Search for the cell housing the specified text and yield its (X, Y) center coordinate. 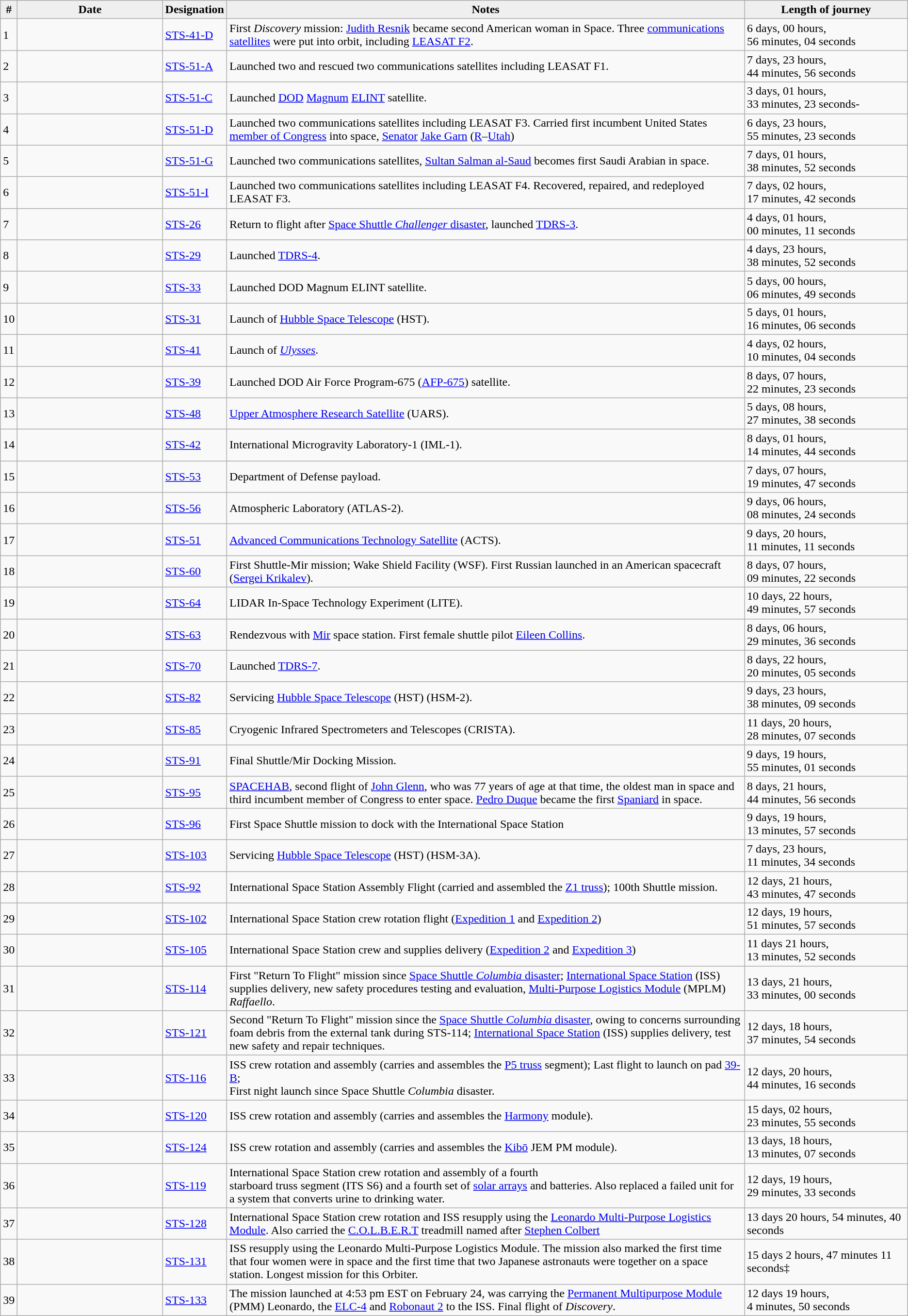
STS-26 (195, 224)
4 days, 01 hours, 00 minutes, 11 seconds (827, 224)
International Space Station Assembly Flight (carried and assembled the Z1 truss); 100th Shuttle mission. (486, 887)
39 (9, 1300)
STS-121 (195, 1033)
International Space Station crew rotation flight (Expedition 1 and Expedition 2) (486, 919)
Advanced Communications Technology Satellite (ACTS). (486, 540)
8 days, 06 hours, 29 minutes, 36 seconds (827, 635)
12 days, 19 hours, 51 minutes, 57 seconds (827, 919)
8 days, 07 hours, 22 minutes, 23 seconds (827, 381)
9 (9, 287)
4 days, 02 hours, 10 minutes, 04 seconds (827, 350)
STS-128 (195, 1224)
10 (9, 318)
3 days, 01 hours, 33 minutes, 23 seconds- (827, 98)
7 days, 23 hours, 11 minutes, 34 seconds (827, 855)
STS-63 (195, 635)
7 days, 23 hours, 44 minutes, 56 seconds (827, 66)
Date (90, 10)
STS-96 (195, 824)
11 (9, 350)
Launched TDRS-4. (486, 255)
# (9, 10)
4 (9, 129)
STS-51-A (195, 66)
8 days, 22 hours, 20 minutes, 05 seconds (827, 666)
STS-60 (195, 572)
Launched two communications satellites, Sultan Salman al-Saud becomes first Saudi Arabian in space. (486, 161)
12 days 19 hours, 4 minutes, 50 seconds (827, 1300)
5 days, 01 hours, 16 minutes, 06 seconds (827, 318)
30 (9, 950)
STS-131 (195, 1262)
STS-51-D (195, 129)
9 days, 06 hours, 08 minutes, 24 seconds (827, 509)
13 days 20 hours, 54 minutes, 40 seconds (827, 1224)
12 days, 19 hours, 29 minutes, 33 seconds (827, 1185)
7 days, 01 hours, 38 minutes, 52 seconds (827, 161)
International Microgravity Laboratory-1 (IML-1). (486, 445)
STS-51-C (195, 98)
Cryogenic Infrared Spectrometers and Telescopes (CRISTA). (486, 729)
STS-85 (195, 729)
STS-105 (195, 950)
ISS crew rotation and assembly (carries and assembles the Kibō JEM PM module). (486, 1147)
Launch of Ulysses. (486, 350)
25 (9, 792)
13 days, 18 hours, 13 minutes, 07 seconds (827, 1147)
19 (9, 603)
STS-41-D (195, 35)
Notes (486, 10)
31 (9, 988)
12 days, 21 hours, 43 minutes, 47 seconds (827, 887)
35 (9, 1147)
9 days, 19 hours, 13 minutes, 57 seconds (827, 824)
Servicing Hubble Space Telescope (HST) (HSM-3A). (486, 855)
12 (9, 381)
STS-95 (195, 792)
36 (9, 1185)
24 (9, 761)
STS-51-I (195, 192)
1 (9, 35)
Upper Atmosphere Research Satellite (UARS). (486, 413)
10 days, 22 hours, 49 minutes, 57 seconds (827, 603)
13 days, 21 hours, 33 minutes, 00 seconds (827, 988)
2 (9, 66)
33 (9, 1078)
12 days, 20 hours, 44 minutes, 16 seconds (827, 1078)
38 (9, 1262)
STS-103 (195, 855)
STS-56 (195, 509)
37 (9, 1224)
3 (9, 98)
ISS crew rotation and assembly (carries and assembles the Harmony module). (486, 1116)
Return to flight after Space Shuttle Challenger disaster, launched TDRS-3. (486, 224)
STS-102 (195, 919)
32 (9, 1033)
Launched DOD Air Force Program-675 (AFP-675) satellite. (486, 381)
8 days, 01 hours, 14 minutes, 44 seconds (827, 445)
9 days, 20 hours, 11 minutes, 11 seconds (827, 540)
7 (9, 224)
International Space Station crew and supplies delivery (Expedition 2 and Expedition 3) (486, 950)
STS-51-G (195, 161)
Launch of Hubble Space Telescope (HST). (486, 318)
20 (9, 635)
Final Shuttle/Mir Docking Mission. (486, 761)
7 days, 02 hours, 17 minutes, 42 seconds (827, 192)
11 days 21 hours, 13 minutes, 52 seconds (827, 950)
9 days, 19 hours, 55 minutes, 01 seconds (827, 761)
STS-29 (195, 255)
STS-39 (195, 381)
6 days, 23 hours, 55 minutes, 23 seconds (827, 129)
8 days, 07 hours, 09 minutes, 22 seconds (827, 572)
5 days, 08 hours, 27 minutes, 38 seconds (827, 413)
7 days, 07 hours, 19 minutes, 47 seconds (827, 477)
28 (9, 887)
Servicing Hubble Space Telescope (HST) (HSM-2). (486, 698)
STS-119 (195, 1185)
22 (9, 698)
STS-48 (195, 413)
STS-120 (195, 1116)
12 days, 18 hours, 37 minutes, 54 seconds (827, 1033)
STS-41 (195, 350)
6 (9, 192)
STS-33 (195, 287)
9 days, 23 hours, 38 minutes, 09 seconds (827, 698)
Designation (195, 10)
STS-31 (195, 318)
First Space Shuttle mission to dock with the International Space Station (486, 824)
8 days, 21 hours, 44 minutes, 56 seconds (827, 792)
Length of journey (827, 10)
16 (9, 509)
11 days, 20 hours, 28 minutes, 07 seconds (827, 729)
29 (9, 919)
STS-64 (195, 603)
26 (9, 824)
34 (9, 1116)
STS-70 (195, 666)
Rendezvous with Mir space station. First female shuttle pilot Eileen Collins. (486, 635)
STS-51 (195, 540)
5 (9, 161)
STS-124 (195, 1147)
21 (9, 666)
6 days, 00 hours, 56 minutes, 04 seconds (827, 35)
17 (9, 540)
LIDAR In-Space Technology Experiment (LITE). (486, 603)
15 days, 02 hours, 23 minutes, 55 seconds (827, 1116)
First Shuttle-Mir mission; Wake Shield Facility (WSF). First Russian launched in an American spacecraft (Sergei Krikalev). (486, 572)
15 days 2 hours, 47 minutes 11 seconds‡ (827, 1262)
Launched TDRS-7. (486, 666)
STS-91 (195, 761)
STS-82 (195, 698)
27 (9, 855)
STS-42 (195, 445)
14 (9, 445)
13 (9, 413)
STS-92 (195, 887)
8 (9, 255)
23 (9, 729)
STS-53 (195, 477)
4 days, 23 hours, 38 minutes, 52 seconds (827, 255)
Launched two and rescued two communications satellites including LEASAT F1. (486, 66)
Department of Defense payload. (486, 477)
5 days, 00 hours, 06 minutes, 49 seconds (827, 287)
Launched two communications satellites including LEASAT F4. Recovered, repaired, and redeployed LEASAT F3. (486, 192)
STS-116 (195, 1078)
18 (9, 572)
STS-114 (195, 988)
Atmospheric Laboratory (ATLAS-2). (486, 509)
STS-133 (195, 1300)
15 (9, 477)
